Detect which cell encompasses the target text, then output its (X, Y) center coordinate. 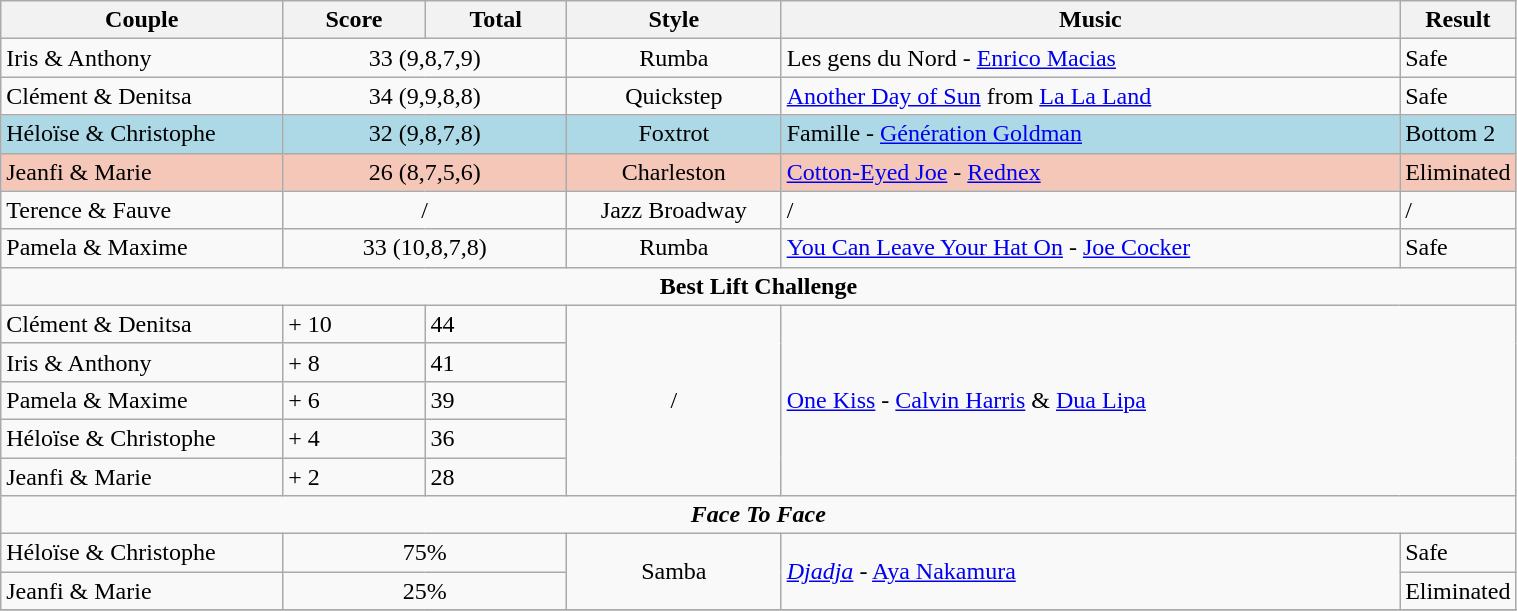
+ 8 (354, 362)
Famille - Génération Goldman (1090, 134)
+ 4 (354, 438)
25% (425, 591)
Cotton-Eyed Joe - Rednex (1090, 172)
36 (496, 438)
You Can Leave Your Hat On - Joe Cocker (1090, 248)
33 (10,8,7,8) (425, 248)
Face To Face (758, 515)
33 (9,8,7,9) (425, 58)
28 (496, 477)
41 (496, 362)
Music (1090, 20)
Les gens du Nord - Enrico Macias (1090, 58)
44 (496, 324)
Bottom 2 (1458, 134)
Style (674, 20)
+ 2 (354, 477)
Samba (674, 572)
+ 10 (354, 324)
Djadja - Aya Nakamura (1090, 572)
75% (425, 553)
One Kiss - Calvin Harris & Dua Lipa (1148, 400)
Result (1458, 20)
Foxtrot (674, 134)
Best Lift Challenge (758, 286)
Jazz Broadway (674, 210)
Another Day of Sun from La La Land (1090, 96)
Quickstep (674, 96)
Terence & Fauve (142, 210)
+ 6 (354, 400)
Couple (142, 20)
32 (9,8,7,8) (425, 134)
34 (9,9,8,8) (425, 96)
39 (496, 400)
26 (8,7,5,6) (425, 172)
Charleston (674, 172)
Score (354, 20)
Total (496, 20)
